Output the [X, Y] coordinate of the center of the cell containing the given text.  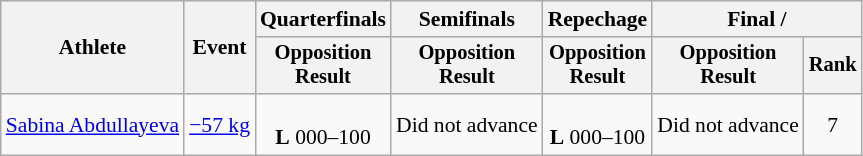
Event [220, 48]
7 [833, 124]
Quarterfinals [323, 19]
Sabina Abdullayeva [92, 124]
Semifinals [467, 19]
Final / [756, 19]
−57 kg [220, 124]
Rank [833, 66]
Athlete [92, 48]
Repechage [598, 19]
